From the cell containing the given text, extract its center point as (x, y) coordinate. 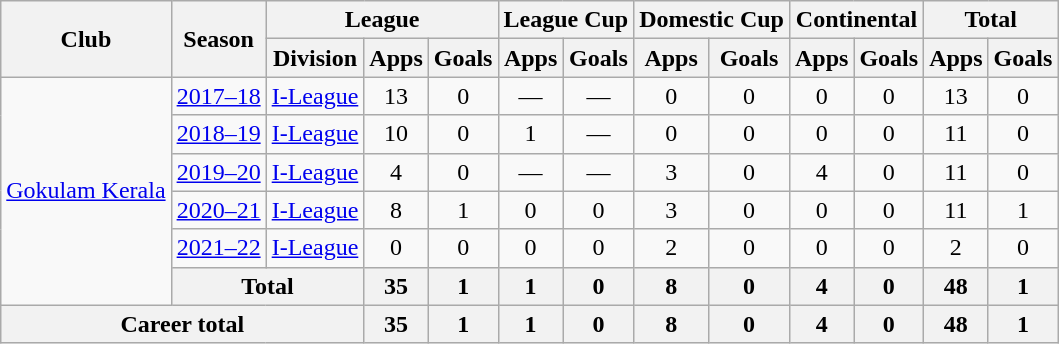
Gokulam Kerala (86, 191)
2020–21 (218, 210)
Division (315, 58)
Career total (182, 324)
2017–18 (218, 96)
2018–19 (218, 134)
Season (218, 39)
10 (396, 134)
Club (86, 39)
League Cup (566, 20)
2021–22 (218, 248)
League (382, 20)
2019–20 (218, 172)
Domestic Cup (712, 20)
Continental (856, 20)
